From the cell containing the given text, extract its center point as [x, y] coordinate. 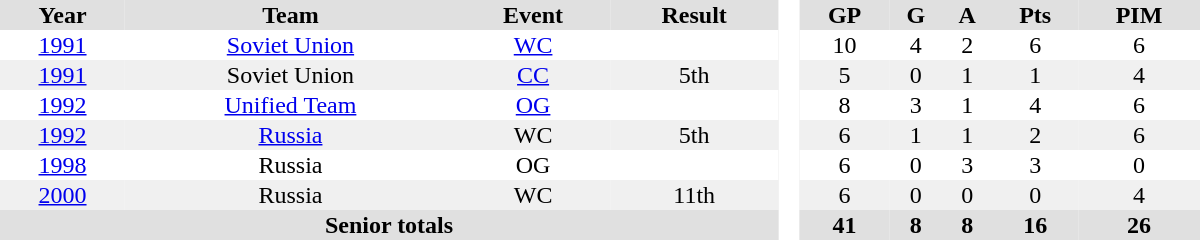
GP [844, 15]
Year [62, 15]
Pts [1035, 15]
PIM [1139, 15]
A [967, 15]
26 [1139, 225]
10 [844, 45]
Result [694, 15]
Senior totals [389, 225]
2000 [62, 195]
11th [694, 195]
5 [844, 75]
Event [534, 15]
CC [534, 75]
G [916, 15]
1998 [62, 165]
41 [844, 225]
Team [290, 15]
16 [1035, 225]
Unified Team [290, 105]
